For the text-containing cell, return its midpoint in [X, Y] coordinate format. 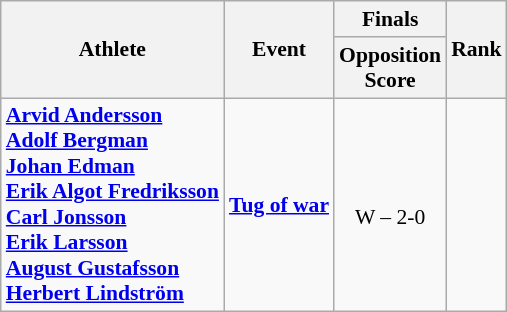
Arvid AnderssonAdolf BergmanJohan EdmanErik Algot FredrikssonCarl JonssonErik LarssonAugust GustafssonHerbert Lindström [112, 205]
W – 2-0 [390, 205]
Event [279, 50]
Finals [390, 19]
Athlete [112, 50]
Tug of war [279, 205]
OppositionScore [390, 68]
Rank [476, 50]
